Return (x, y) of the center of cell containing provided text 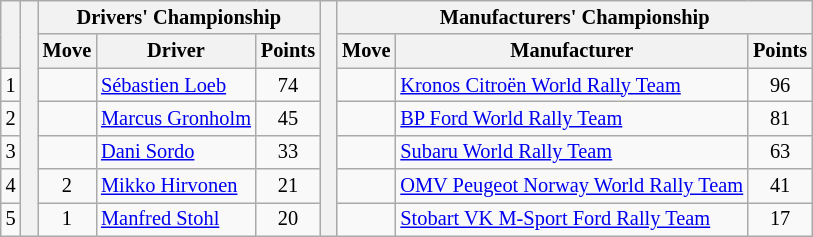
20 (288, 219)
BP Ford World Rally Team (572, 118)
45 (288, 118)
17 (780, 219)
Mikko Hirvonen (176, 186)
4 (11, 186)
Subaru World Rally Team (572, 152)
63 (780, 152)
21 (288, 186)
81 (780, 118)
5 (11, 219)
74 (288, 85)
OMV Peugeot Norway World Rally Team (572, 186)
Driver (176, 51)
96 (780, 85)
Drivers' Championship (179, 17)
Stobart VK M-Sport Ford Rally Team (572, 219)
Manufacturer (572, 51)
Marcus Gronholm (176, 118)
41 (780, 186)
Manfred Stohl (176, 219)
Kronos Citroën World Rally Team (572, 85)
33 (288, 152)
Manufacturers' Championship (574, 17)
Sébastien Loeb (176, 85)
3 (11, 152)
Dani Sordo (176, 152)
